Identify which cell holds the provided text, then report its [X, Y] central coordinate. 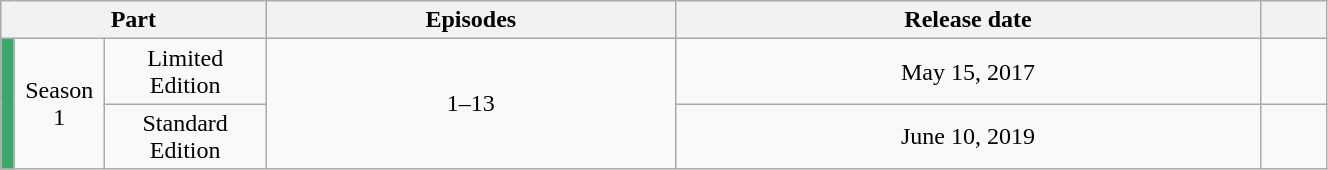
Season 1 [59, 104]
June 10, 2019 [968, 136]
1–13 [471, 104]
Limited Edition [184, 72]
Part [134, 20]
Episodes [471, 20]
May 15, 2017 [968, 72]
Standard Edition [184, 136]
Release date [968, 20]
